For the text-containing cell, return its midpoint in [X, Y] coordinate format. 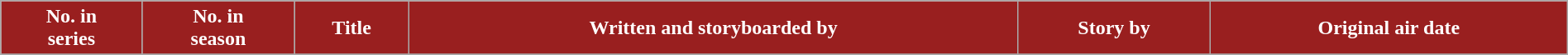
Written and storyboarded by [713, 28]
No. inseason [218, 28]
Original air date [1389, 28]
Story by [1115, 28]
No. inseries [71, 28]
Title [352, 28]
